Extract the (X, Y) coordinate from the center of the cell holding the provided text.  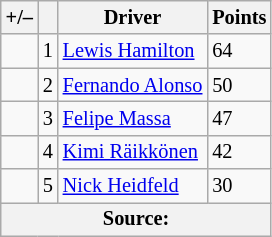
Felipe Massa (133, 118)
Fernando Alonso (133, 85)
Kimi Räikkönen (133, 152)
42 (239, 152)
Nick Heidfeld (133, 186)
30 (239, 186)
5 (48, 186)
Driver (133, 17)
2 (48, 85)
50 (239, 85)
Source: (136, 219)
Lewis Hamilton (133, 51)
64 (239, 51)
47 (239, 118)
+/– (20, 17)
4 (48, 152)
3 (48, 118)
Points (239, 17)
1 (48, 51)
